Search for the cell housing the specified text and yield its (x, y) center coordinate. 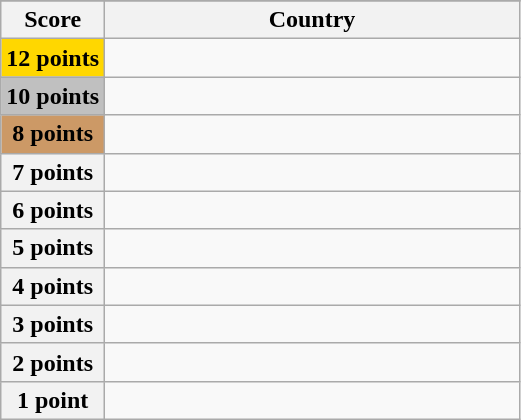
5 points (53, 248)
Score (53, 20)
4 points (53, 286)
6 points (53, 210)
2 points (53, 362)
1 point (53, 400)
12 points (53, 58)
10 points (53, 96)
3 points (53, 324)
8 points (53, 134)
7 points (53, 172)
Country (312, 20)
